Detect which cell encompasses the target text, then output its (X, Y) center coordinate. 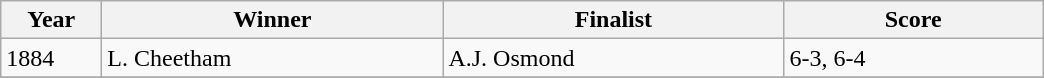
Year (52, 20)
1884 (52, 58)
Finalist (614, 20)
6-3, 6-4 (914, 58)
A.J. Osmond (614, 58)
Score (914, 20)
Winner (272, 20)
L. Cheetham (272, 58)
